Return the (X, Y) coordinate for the center point of the cell that contains the specified text.  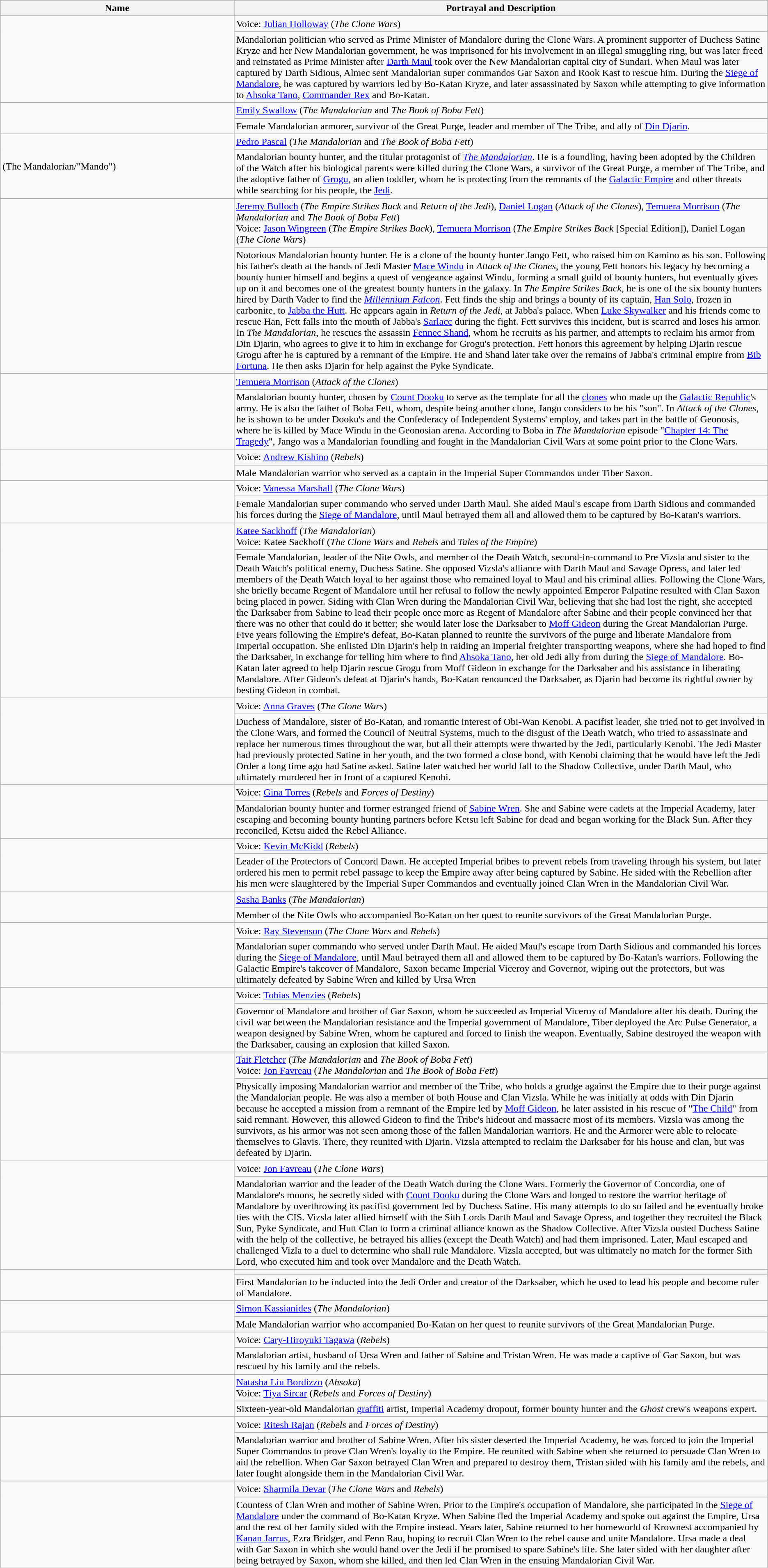
Voice: Kevin McKidd (Rebels) (501, 846)
Voice: Jon Favreau (The Clone Wars) (501, 1169)
Female Mandalorian armorer, survivor of the Great Purge, leader and member of The Tribe, and ally of Din Djarin. (501, 126)
Voice: Ritesh Rajan (Rebels and Forces of Destiny) (501, 1424)
Voice: Vanessa Marshall (The Clone Wars) (501, 488)
Male Mandalorian warrior who accompanied Bo-Katan on her quest to reunite survivors of the Great Mandalorian Purge. (501, 1324)
Voice: Anna Graves (The Clone Wars) (501, 706)
Sasha Banks (The Mandalorian) (501, 899)
Katee Sackhoff (The Mandalorian)Voice: Katee Sackhoff (The Clone Wars and Rebels and Tales of the Empire) (501, 536)
Tait Fletcher (The Mandalorian and The Book of Boba Fett)Voice: Jon Favreau (The Mandalorian and The Book of Boba Fett) (501, 1066)
Voice: Ray Stevenson (The Clone Wars and Rebels) (501, 931)
Voice: Tobias Menzies (Rebels) (501, 995)
Male Mandalorian warrior who served as a captain in the Imperial Super Commandos under Tiber Saxon. (501, 472)
Pedro Pascal (The Mandalorian and The Book of Boba Fett) (501, 142)
Voice: Julian Holloway (The Clone Wars) (501, 24)
First Mandalorian to be inducted into the Jedi Order and creator of the Darksaber, which he used to lead his people and become ruler of Mandalore. (501, 1287)
Voice: Sharmila Devar (The Clone Wars and Rebels) (501, 1489)
Natasha Liu Bordizzo (Ahsoka)Voice: Tiya Sircar (Rebels and Forces of Destiny) (501, 1387)
Simon Kassianides (The Mandalorian) (501, 1309)
Voice: Andrew Kishino (Rebels) (501, 457)
(The Mandalorian/"Mando") (117, 166)
Name (117, 8)
Emily Swallow (The Mandalorian and The Book of Boba Fett) (501, 110)
Voice: Gina Torres (Rebels and Forces of Destiny) (501, 793)
Sixteen-year-old Mandalorian graffiti artist, Imperial Academy dropout, former bounty hunter and the Ghost crew's weapons expert. (501, 1409)
Member of the Nite Owls who accompanied Bo-Katan on her quest to reunite survivors of the Great Mandalorian Purge. (501, 915)
Portrayal and Description (501, 8)
Voice: Cary-Hiroyuki Tagawa (Rebels) (501, 1340)
Temuera Morrison (Attack of the Clones) (501, 381)
